Return the (x, y) coordinate for the center point of the cell that contains the specified text.  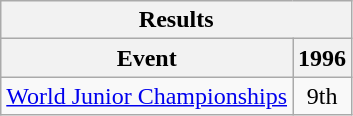
1996 (322, 58)
Event (147, 58)
Results (176, 20)
World Junior Championships (147, 96)
9th (322, 96)
